Identify which cell holds the provided text, then report its [x, y] central coordinate. 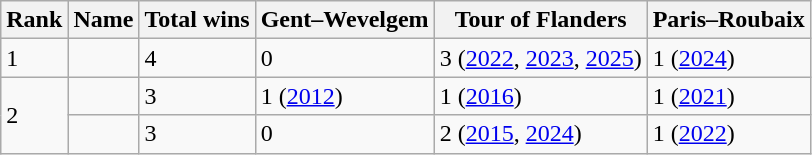
3 (2022, 2023, 2025) [540, 58]
Name [104, 20]
1 [34, 58]
Rank [34, 20]
1 (2016) [540, 96]
4 [197, 58]
1 (2024) [728, 58]
2 (2015, 2024) [540, 134]
2 [34, 115]
1 (2021) [728, 96]
Gent–Wevelgem [344, 20]
1 (2012) [344, 96]
Tour of Flanders [540, 20]
Total wins [197, 20]
Paris–Roubaix [728, 20]
1 (2022) [728, 134]
